Find where the given text appears and provide that cell's center as (X, Y) coordinate. 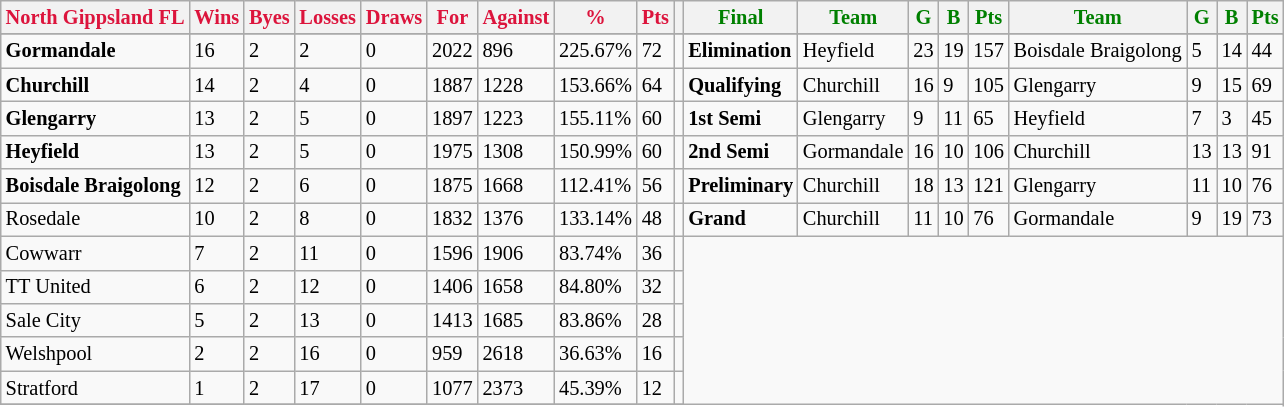
48 (656, 219)
2022 (452, 51)
32 (656, 287)
44 (1266, 51)
Byes (269, 17)
4 (328, 85)
1975 (452, 152)
150.99% (596, 152)
1223 (516, 118)
Wins (216, 17)
105 (988, 85)
157 (988, 51)
Preliminary (740, 186)
1596 (452, 253)
1832 (452, 219)
1 (216, 388)
1906 (516, 253)
Against (516, 17)
133.14% (596, 219)
36.63% (596, 354)
1308 (516, 152)
Grand (740, 219)
For (452, 17)
36 (656, 253)
1887 (452, 85)
23 (923, 51)
84.80% (596, 287)
2618 (516, 354)
Sale City (96, 320)
1406 (452, 287)
17 (328, 388)
Final (740, 17)
83.74% (596, 253)
Elimination (740, 51)
1668 (516, 186)
121 (988, 186)
73 (1266, 219)
North Gippsland FL (96, 17)
72 (656, 51)
112.41% (596, 186)
18 (923, 186)
2373 (516, 388)
2nd Semi (740, 152)
% (596, 17)
153.66% (596, 85)
Rosedale (96, 219)
3 (1232, 118)
959 (452, 354)
83.86% (596, 320)
65 (988, 118)
45.39% (596, 388)
1228 (516, 85)
45 (1266, 118)
Draws (394, 17)
64 (656, 85)
91 (1266, 152)
56 (656, 186)
28 (656, 320)
1376 (516, 219)
TT United (96, 287)
1658 (516, 287)
8 (328, 219)
Welshpool (96, 354)
1875 (452, 186)
1685 (516, 320)
69 (1266, 85)
15 (1232, 85)
155.11% (596, 118)
Stratford (96, 388)
1897 (452, 118)
1077 (452, 388)
106 (988, 152)
896 (516, 51)
1st Semi (740, 118)
225.67% (596, 51)
Qualifying (740, 85)
1413 (452, 320)
Losses (328, 17)
Cowwarr (96, 253)
